For the text-containing cell, return its midpoint in (x, y) coordinate format. 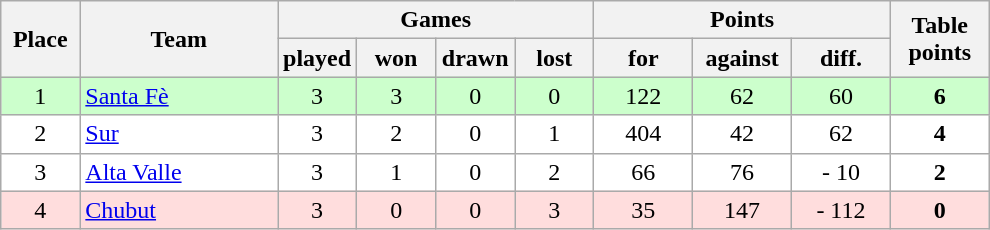
diff. (842, 58)
- 112 (842, 210)
Alta Valle (179, 172)
42 (742, 134)
won (396, 58)
35 (644, 210)
404 (644, 134)
drawn (476, 58)
60 (842, 96)
122 (644, 96)
Sur (179, 134)
against (742, 58)
Games (436, 20)
Team (179, 39)
lost (554, 58)
Place (40, 39)
Santa Fè (179, 96)
147 (742, 210)
Points (742, 20)
Tablepoints (940, 39)
76 (742, 172)
played (318, 58)
66 (644, 172)
- 10 (842, 172)
6 (940, 96)
for (644, 58)
Chubut (179, 210)
